Locate the cell with the specified text and output its [x, y] center coordinate. 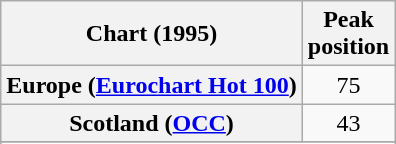
Peakposition [348, 34]
43 [348, 123]
75 [348, 85]
Scotland (OCC) [152, 123]
Chart (1995) [152, 34]
Europe (Eurochart Hot 100) [152, 85]
